Detect which cell encompasses the target text, then output its (X, Y) center coordinate. 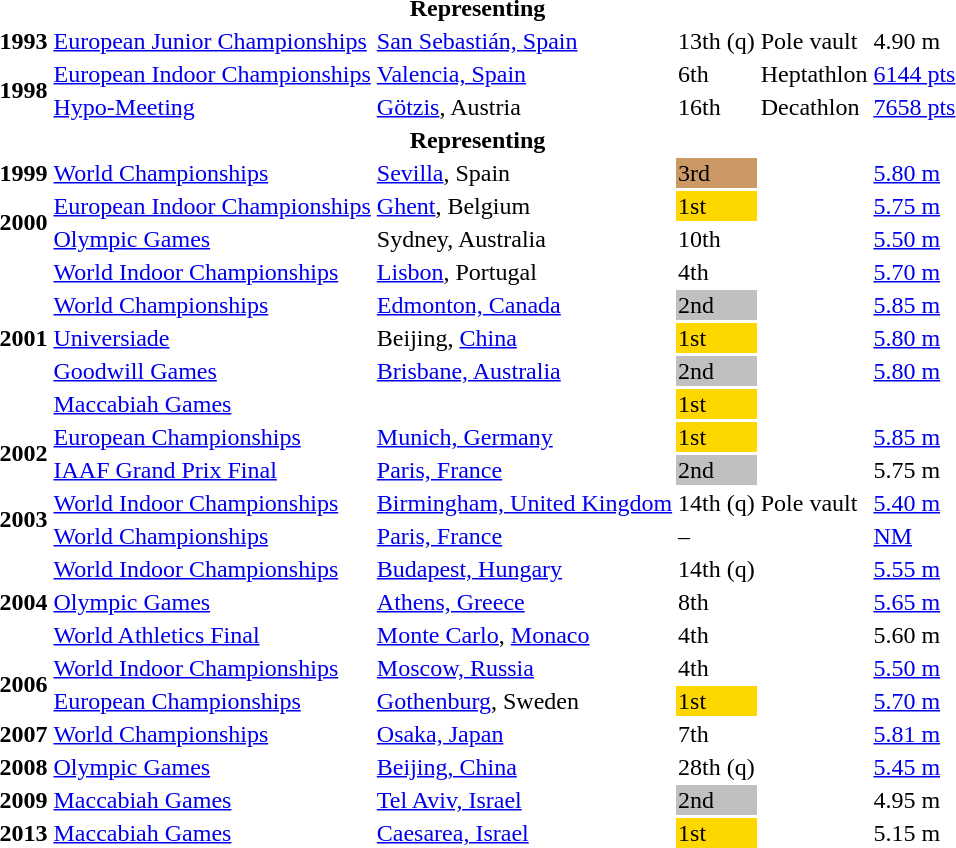
16th (717, 107)
Tel Aviv, Israel (524, 800)
Gothenburg, Sweden (524, 701)
Caesarea, Israel (524, 833)
IAAF Grand Prix Final (212, 470)
Sevilla, Spain (524, 173)
European Junior Championships (212, 41)
Monte Carlo, Monaco (524, 635)
World Athletics Final (212, 635)
Brisbane, Australia (524, 371)
Valencia, Spain (524, 74)
Edmonton, Canada (524, 305)
8th (717, 602)
28th (q) (717, 767)
Decathlon (814, 107)
13th (q) (717, 41)
6th (717, 74)
Moscow, Russia (524, 668)
10th (717, 239)
Goodwill Games (212, 371)
Universiade (212, 338)
Munich, Germany (524, 437)
Birmingham, United Kingdom (524, 503)
Lisbon, Portugal (524, 272)
7th (717, 734)
Hypo-Meeting (212, 107)
3rd (717, 173)
Budapest, Hungary (524, 569)
Sydney, Australia (524, 239)
Osaka, Japan (524, 734)
San Sebastián, Spain (524, 41)
Götzis, Austria (524, 107)
Athens, Greece (524, 602)
– (717, 536)
Ghent, Belgium (524, 206)
Heptathlon (814, 74)
